Find where the given text appears and provide that cell's center as (x, y) coordinate. 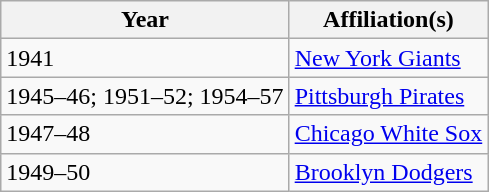
1945–46; 1951–52; 1954–57 (145, 96)
Affiliation(s) (388, 20)
Brooklyn Dodgers (388, 172)
1947–48 (145, 134)
New York Giants (388, 58)
1949–50 (145, 172)
1941 (145, 58)
Chicago White Sox (388, 134)
Year (145, 20)
Pittsburgh Pirates (388, 96)
